Return the [x, y] coordinate for the center point of the cell that contains the specified text.  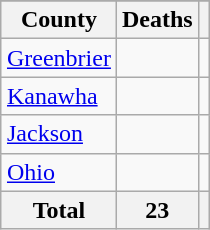
Ohio [58, 172]
Greenbrier [58, 58]
Jackson [58, 134]
Deaths [157, 20]
County [58, 20]
Total [58, 210]
23 [157, 210]
Kanawha [58, 96]
